Scan for the cell matching the given text and deliver its [X, Y] coordinate at center. 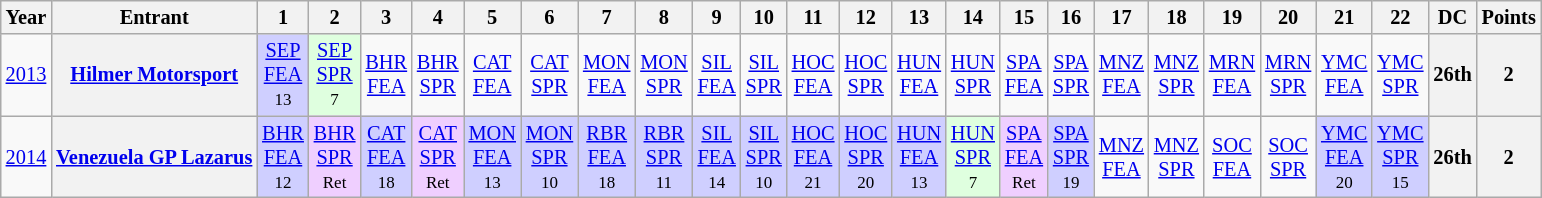
3 [386, 17]
19 [1232, 17]
6 [550, 17]
Year [26, 17]
2014 [26, 157]
HOCSPR [866, 75]
SPAFEARet [1024, 157]
YMCFEA20 [1344, 157]
10 [764, 17]
SPASPR [1071, 75]
Entrant [154, 17]
Points [1509, 17]
12 [866, 17]
YMCSPR [1400, 75]
7 [606, 17]
2013 [26, 75]
HUNFEA [919, 75]
15 [1024, 17]
SILFEA [717, 75]
DC [1452, 17]
BHRSPRRet [335, 157]
SOCFEA [1232, 157]
HUNSPR7 [973, 157]
YMCSPR15 [1400, 157]
HOCFEA [814, 75]
13 [919, 17]
9 [717, 17]
1 [283, 17]
SOCSPR [1288, 157]
MRNSPR [1288, 75]
21 [1344, 17]
MONSPR [664, 75]
MONFEA [606, 75]
17 [1122, 17]
8 [664, 17]
MONFEA13 [492, 157]
SPASPR19 [1071, 157]
18 [1176, 17]
SILFEA14 [717, 157]
BHRSPR [438, 75]
4 [438, 17]
16 [1071, 17]
SEPSPR7 [335, 75]
CATSPR [550, 75]
HUNFEA13 [919, 157]
RBRFEA18 [606, 157]
CATFEA [492, 75]
11 [814, 17]
SILSPR10 [764, 157]
SPAFEA [1024, 75]
5 [492, 17]
RBRSPR11 [664, 157]
BHRFEA12 [283, 157]
BHRFEA [386, 75]
22 [1400, 17]
Venezuela GP Lazarus [154, 157]
CATSPRRet [438, 157]
14 [973, 17]
YMCFEA [1344, 75]
Hilmer Motorsport [154, 75]
HUNSPR [973, 75]
MONSPR10 [550, 157]
MRNFEA [1232, 75]
HOCSPR20 [866, 157]
HOCFEA21 [814, 157]
CATFEA18 [386, 157]
20 [1288, 17]
SEPFEA13 [283, 75]
SILSPR [764, 75]
